Scan for the cell matching the given text and deliver its [x, y] coordinate at center. 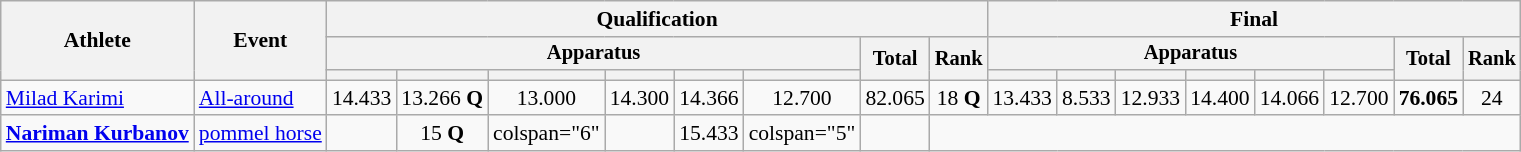
Nariman Kurbanov [98, 134]
24 [1492, 98]
14.400 [1220, 98]
15 Q [442, 134]
colspan="6" [546, 134]
13.266 Q [442, 98]
8.533 [1086, 98]
14.366 [708, 98]
Final [1254, 19]
colspan="5" [802, 134]
14.066 [1290, 98]
13.000 [546, 98]
Athlete [98, 40]
Milad Karimi [98, 98]
All-around [260, 98]
82.065 [894, 98]
15.433 [708, 134]
18 Q [959, 98]
14.300 [640, 98]
13.433 [1022, 98]
76.065 [1428, 98]
pommel horse [260, 134]
14.433 [362, 98]
12.933 [1150, 98]
Qualification [658, 19]
Event [260, 40]
